Determine the (x, y) coordinate at the center of the cell enclosing the given text.  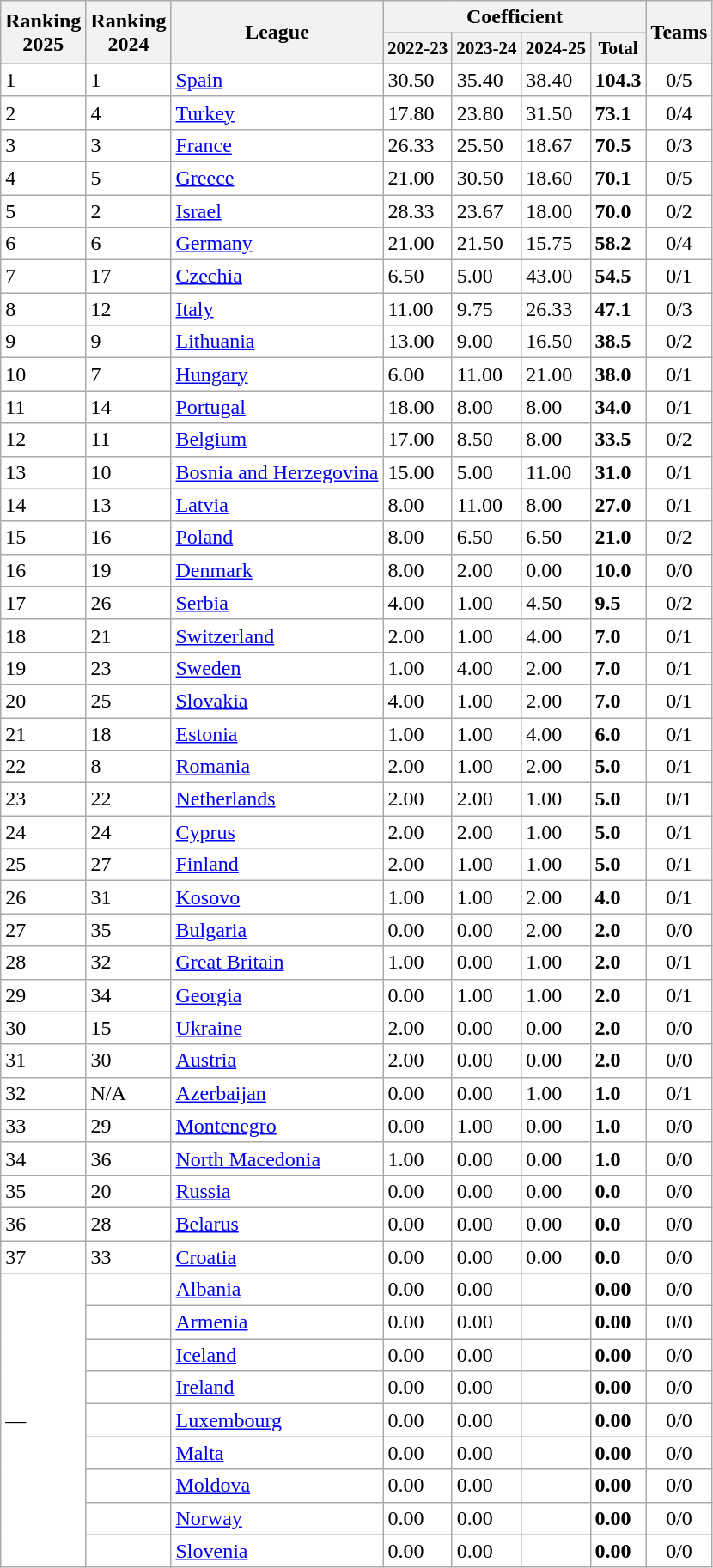
Slovakia (277, 701)
Malta (277, 1453)
Spain (277, 80)
18.60 (556, 178)
9.00 (486, 342)
Georgia (277, 995)
Latvia (277, 505)
Slovenia (277, 1551)
2023-24 (486, 48)
Great Britain (277, 963)
2022-23 (417, 48)
Czechia (277, 277)
31.0 (619, 472)
Sweden (277, 668)
58.2 (619, 244)
38.5 (619, 342)
2024-25 (556, 48)
France (277, 145)
4.0 (619, 897)
15.75 (556, 244)
4.50 (556, 603)
Armenia (277, 1322)
— (43, 1420)
Israel (277, 210)
27.0 (619, 505)
Romania (277, 767)
43.00 (556, 277)
Luxembourg (277, 1420)
Azerbaijan (277, 1093)
9.75 (486, 309)
21.50 (486, 244)
Montenegro (277, 1126)
38.40 (556, 80)
League (277, 33)
Kosovo (277, 897)
16.50 (556, 342)
8.50 (486, 440)
38.0 (619, 374)
9.5 (619, 603)
31.50 (556, 112)
23.67 (486, 210)
34.0 (619, 407)
Italy (277, 309)
Croatia (277, 1256)
17.80 (417, 112)
21.0 (619, 538)
18.67 (556, 145)
37 (43, 1256)
Belgium (277, 440)
23.80 (486, 112)
Moldova (277, 1486)
Ranking2024 (129, 33)
Norway (277, 1518)
Total (619, 48)
15.00 (417, 472)
Belarus (277, 1224)
Teams (679, 33)
6.0 (619, 734)
Bosnia and Herzegovina (277, 472)
Austria (277, 1061)
Lithuania (277, 342)
28.33 (417, 210)
Turkey (277, 112)
10.0 (619, 570)
Ranking2025 (43, 33)
Ukraine (277, 1028)
Greece (277, 178)
Portugal (277, 407)
Switzerland (277, 635)
6.00 (417, 374)
Cyprus (277, 832)
73.1 (619, 112)
North Macedonia (277, 1158)
70.1 (619, 178)
Russia (277, 1191)
Denmark (277, 570)
Serbia (277, 603)
17.00 (417, 440)
13.00 (417, 342)
Netherlands (277, 799)
Bulgaria (277, 930)
Estonia (277, 734)
54.5 (619, 277)
Germany (277, 244)
N/A (129, 1093)
Poland (277, 538)
70.0 (619, 210)
Iceland (277, 1355)
Finland (277, 865)
104.3 (619, 80)
35.40 (486, 80)
47.1 (619, 309)
Coefficient (515, 17)
Hungary (277, 374)
33.5 (619, 440)
25.50 (486, 145)
Albania (277, 1290)
70.5 (619, 145)
Ireland (277, 1388)
